Provide the (X, Y) coordinate of the cell's center where the given text is located.  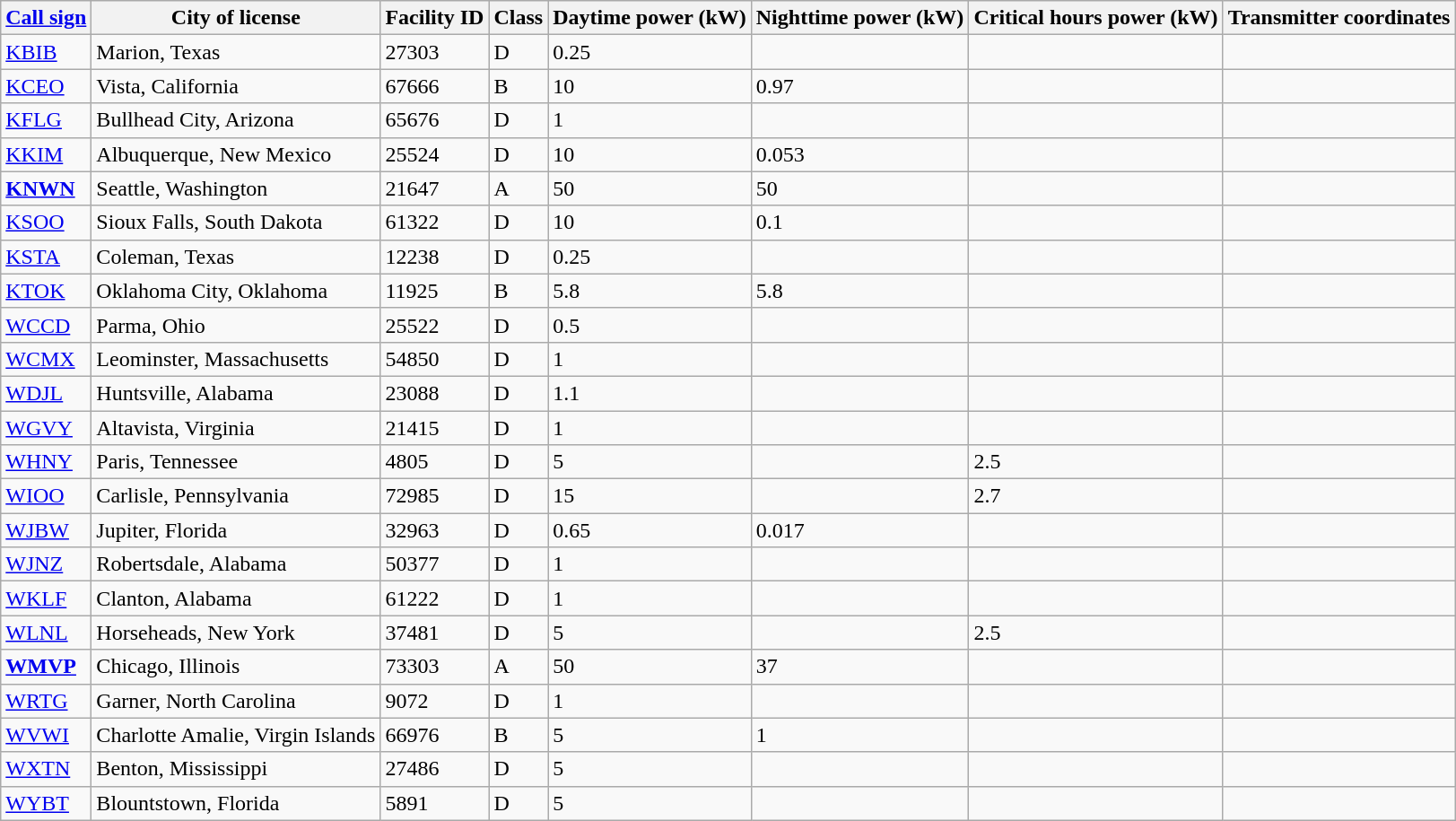
Parma, Ohio (236, 325)
Oklahoma City, Oklahoma (236, 291)
KFLG (47, 120)
Jupiter, Florida (236, 530)
73303 (434, 667)
Critical hours power (kW) (1096, 18)
Class (519, 18)
KNWN (47, 188)
Leominster, Massachusetts (236, 359)
City of license (236, 18)
Clanton, Alabama (236, 598)
27486 (434, 769)
12238 (434, 257)
50377 (434, 564)
WIOO (47, 496)
25524 (434, 154)
Charlotte Amalie, Virgin Islands (236, 735)
66976 (434, 735)
KSOO (47, 223)
Sioux Falls, South Dakota (236, 223)
WDJL (47, 393)
KSTA (47, 257)
0.1 (859, 223)
WCCD (47, 325)
67666 (434, 86)
0.017 (859, 530)
WVWI (47, 735)
KTOK (47, 291)
37481 (434, 633)
KKIM (47, 154)
0.97 (859, 86)
WGVY (47, 428)
Paris, Tennessee (236, 462)
WYBT (47, 803)
Marion, Texas (236, 52)
72985 (434, 496)
23088 (434, 393)
9072 (434, 701)
Altavista, Virginia (236, 428)
0.053 (859, 154)
Blountstown, Florida (236, 803)
Robertsdale, Alabama (236, 564)
WHNY (47, 462)
Daytime power (kW) (650, 18)
WXTN (47, 769)
Garner, North Carolina (236, 701)
5891 (434, 803)
WKLF (47, 598)
61322 (434, 223)
4805 (434, 462)
Nighttime power (kW) (859, 18)
15 (650, 496)
0.5 (650, 325)
WCMX (47, 359)
Seattle, Washington (236, 188)
0.65 (650, 530)
WJBW (47, 530)
Facility ID (434, 18)
Huntsville, Alabama (236, 393)
37 (859, 667)
21647 (434, 188)
32963 (434, 530)
WJNZ (47, 564)
1.1 (650, 393)
KBIB (47, 52)
61222 (434, 598)
Albuquerque, New Mexico (236, 154)
WMVP (47, 667)
WRTG (47, 701)
21415 (434, 428)
Coleman, Texas (236, 257)
25522 (434, 325)
2.7 (1096, 496)
WLNL (47, 633)
27303 (434, 52)
11925 (434, 291)
Vista, California (236, 86)
Bullhead City, Arizona (236, 120)
Carlisle, Pennsylvania (236, 496)
KCEO (47, 86)
Horseheads, New York (236, 633)
Transmitter coordinates (1338, 18)
65676 (434, 120)
Benton, Mississippi (236, 769)
Call sign (47, 18)
Chicago, Illinois (236, 667)
54850 (434, 359)
